Identify which cell holds the provided text, then report its [X, Y] central coordinate. 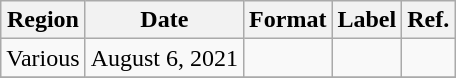
Various [43, 58]
Ref. [428, 20]
Label [367, 20]
Format [288, 20]
Date [164, 20]
Region [43, 20]
August 6, 2021 [164, 58]
